Provide the (x, y) coordinate of the cell's center where the given text is located.  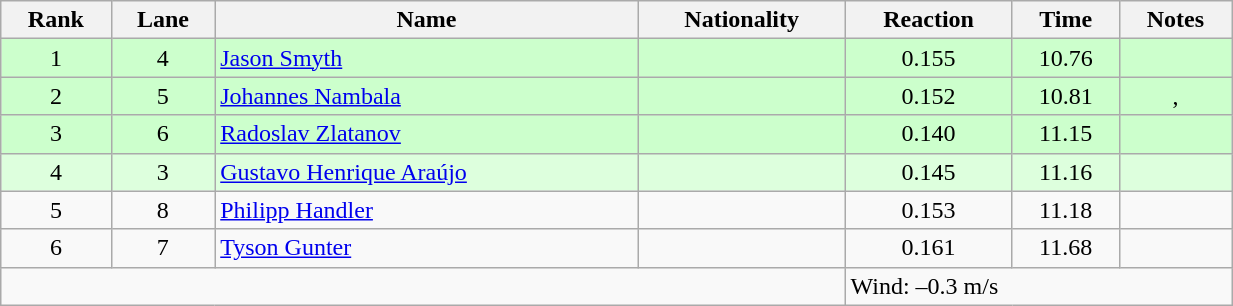
Notes (1175, 20)
2 (56, 96)
0.161 (928, 248)
0.153 (928, 210)
11.18 (1066, 210)
Gustavo Henrique Araújo (427, 172)
Wind: –0.3 m/s (1038, 286)
Johannes Nambala (427, 96)
10.76 (1066, 58)
11.15 (1066, 134)
Nationality (742, 20)
Rank (56, 20)
Lane (163, 20)
8 (163, 210)
7 (163, 248)
Jason Smyth (427, 58)
Time (1066, 20)
1 (56, 58)
Philipp Handler (427, 210)
0.152 (928, 96)
Name (427, 20)
Tyson Gunter (427, 248)
Reaction (928, 20)
, (1175, 96)
10.81 (1066, 96)
Radoslav Zlatanov (427, 134)
11.16 (1066, 172)
11.68 (1066, 248)
0.140 (928, 134)
0.145 (928, 172)
0.155 (928, 58)
